Detect which cell encompasses the target text, then output its [X, Y] center coordinate. 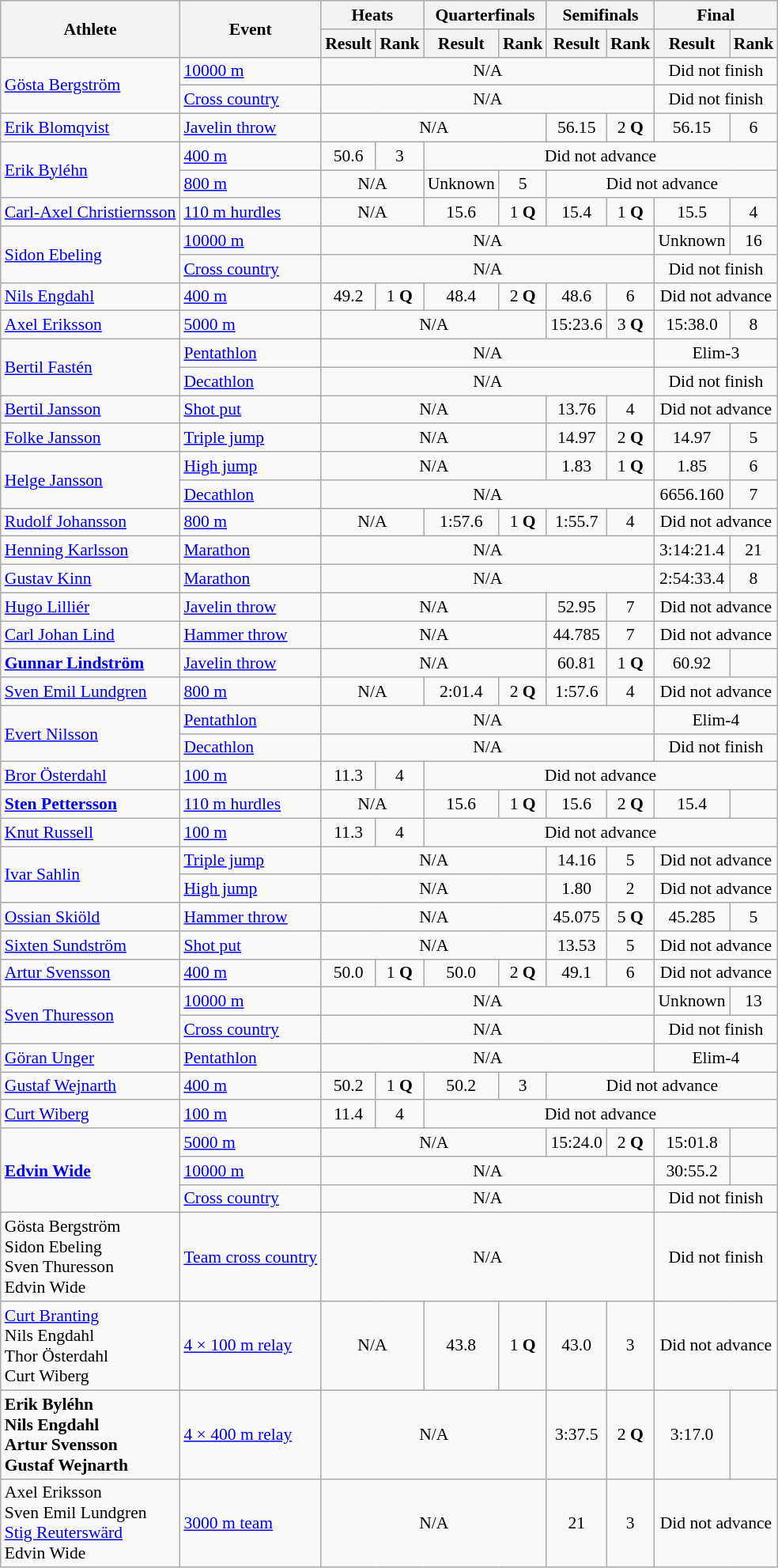
48.6 [576, 297]
3:14:21.4 [691, 551]
Helge Jansson [90, 479]
Bror Österdahl [90, 776]
3:37.5 [576, 1434]
45.285 [691, 917]
Gösta Bergström [90, 85]
48.4 [462, 297]
15:23.6 [576, 325]
3000 m team [250, 1523]
Heats [372, 15]
1.83 [576, 466]
11.4 [348, 1115]
52.95 [576, 607]
Edvin Wide [90, 1171]
30:55.2 [691, 1171]
Erik Byléhn [90, 169]
Event [250, 28]
4 × 400 m relay [250, 1434]
49.2 [348, 297]
2 [631, 889]
45.075 [576, 917]
44.785 [576, 635]
50.6 [348, 156]
Hugo Lilliér [90, 607]
60.92 [691, 664]
Curt Wiberg [90, 1115]
Gustaf Wejnarth [90, 1086]
49.1 [576, 973]
15.5 [691, 213]
Axel Eriksson [90, 325]
Sten Pettersson [90, 805]
Erik Blomqvist [90, 128]
Sixten Sundström [90, 945]
Semifinals [600, 15]
43.8 [462, 1346]
3:17.0 [691, 1434]
1:55.7 [576, 522]
2:01.4 [462, 691]
1.80 [576, 889]
Gunnar Lindström [90, 664]
13.76 [576, 410]
Bertil Jansson [90, 410]
Nils Engdahl [90, 297]
15:01.8 [691, 1142]
Erik Byléhn Nils Engdahl Artur Svensson Gustaf Wejnarth [90, 1434]
Quarterfinals [485, 15]
Elim-3 [716, 354]
Evert Nilsson [90, 734]
Sven Thuresson [90, 1016]
Göran Unger [90, 1058]
14.16 [576, 861]
60.81 [576, 664]
15:24.0 [576, 1142]
Carl Johan Lind [90, 635]
Ossian Skiöld [90, 917]
Bertil Fastén [90, 367]
Sidon Ebeling [90, 255]
Knut Russell [90, 832]
16 [754, 241]
4 × 100 m relay [250, 1346]
Gösta Bergström Sidon Ebeling Sven Thuresson Edvin Wide [90, 1257]
15:38.0 [691, 325]
5 Q [631, 917]
Curt Branting Nils Engdahl Thor Österdahl Curt Wiberg [90, 1346]
Folke Jansson [90, 438]
Ivar Sahlin [90, 875]
3 Q [631, 325]
Athlete [90, 28]
Rudolf Johansson [90, 522]
2:54:33.4 [691, 579]
Final [716, 15]
Carl-Axel Christiernsson [90, 213]
13 [754, 1002]
Henning Karlsson [90, 551]
Sven Emil Lundgren [90, 691]
13.53 [576, 945]
Artur Svensson [90, 973]
Team cross country [250, 1257]
6656.160 [691, 494]
Axel Eriksson Sven Emil Lundgren Stig Reuterswärd Edvin Wide [90, 1523]
43.0 [576, 1346]
Gustav Kinn [90, 579]
1.85 [691, 466]
